Determine the (X, Y) coordinate at the center of the cell enclosing the given text.  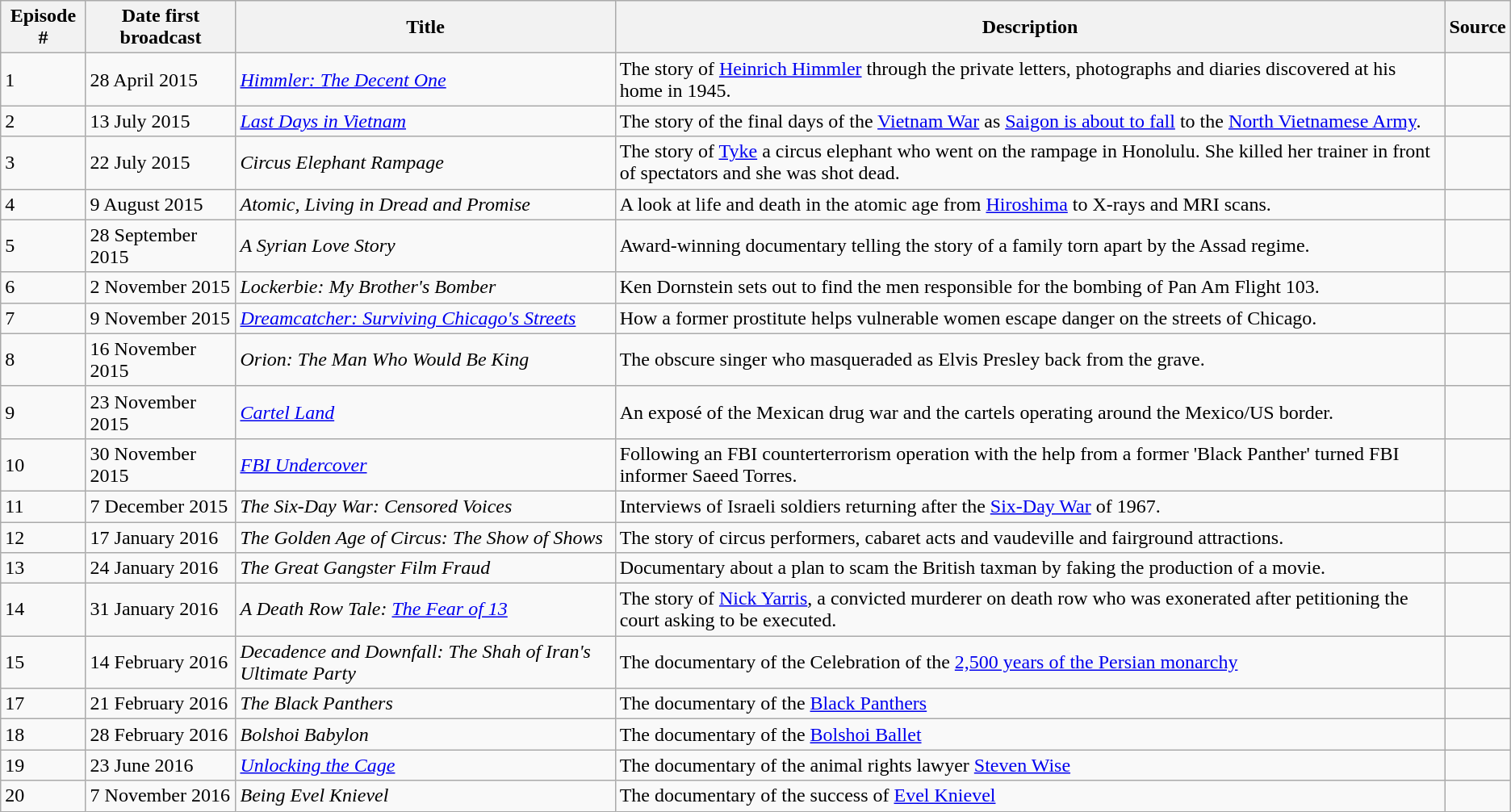
12 (44, 537)
5 (44, 245)
7 November 2016 (161, 796)
1 (44, 79)
11 (44, 506)
The Six-Day War: Censored Voices (425, 506)
2 November 2015 (161, 287)
The Golden Age of Circus: The Show of Shows (425, 537)
13 (44, 568)
The story of Tyke a circus elephant who went on the rampage in Honolulu. She killed her trainer in front of spectators and she was shot dead. (1030, 163)
Atomic, Living in Dread and Promise (425, 204)
Description (1030, 27)
Source (1477, 27)
13 July 2015 (161, 121)
7 December 2015 (161, 506)
The Great Gangster Film Fraud (425, 568)
Himmler: The Decent One (425, 79)
Dreamcatcher: Surviving Chicago's Streets (425, 318)
Episode # (44, 27)
7 (44, 318)
8 (44, 360)
Documentary about a plan to scam the British taxman by faking the production of a movie. (1030, 568)
Following an FBI counterterrorism operation with the help from a former 'Black Panther' turned FBI informer Saeed Torres. (1030, 465)
10 (44, 465)
30 November 2015 (161, 465)
The story of Nick Yarris, a convicted murderer on death row who was exonerated after petitioning the court asking to be executed. (1030, 610)
Ken Dornstein sets out to find the men responsible for the bombing of Pan Am Flight 103. (1030, 287)
14 February 2016 (161, 662)
Award-winning documentary telling the story of a family torn apart by the Assad regime. (1030, 245)
Title (425, 27)
9 August 2015 (161, 204)
28 September 2015 (161, 245)
6 (44, 287)
Unlocking the Cage (425, 765)
16 November 2015 (161, 360)
23 November 2015 (161, 412)
23 June 2016 (161, 765)
The story of Heinrich Himmler through the private letters, photographs and diaries discovered at his home in 1945. (1030, 79)
The story of the final days of the Vietnam War as Saigon is about to fall to the North Vietnamese Army. (1030, 121)
The documentary of the Black Panthers (1030, 704)
19 (44, 765)
17 January 2016 (161, 537)
FBI Undercover (425, 465)
28 April 2015 (161, 79)
An exposé of the Mexican drug war and the cartels operating around the Mexico/US border. (1030, 412)
The documentary of the Bolshoi Ballet (1030, 735)
Bolshoi Babylon (425, 735)
Lockerbie: My Brother's Bomber (425, 287)
The story of circus performers, cabaret acts and vaudeville and fairground attractions. (1030, 537)
Cartel Land (425, 412)
The Black Panthers (425, 704)
22 July 2015 (161, 163)
28 February 2016 (161, 735)
4 (44, 204)
14 (44, 610)
Date first broadcast (161, 27)
15 (44, 662)
2 (44, 121)
Being Evel Knievel (425, 796)
Decadence and Downfall: The Shah of Iran's Ultimate Party (425, 662)
24 January 2016 (161, 568)
The documentary of the animal rights lawyer Steven Wise (1030, 765)
A look at life and death in the atomic age from Hiroshima to X-rays and MRI scans. (1030, 204)
The documentary of the Celebration of the 2,500 years of the Persian monarchy (1030, 662)
21 February 2016 (161, 704)
Interviews of Israeli soldiers returning after the Six-Day War of 1967. (1030, 506)
The obscure singer who masqueraded as Elvis Presley back from the grave. (1030, 360)
The documentary of the success of Evel Knievel (1030, 796)
How a former prostitute helps vulnerable women escape danger on the streets of Chicago. (1030, 318)
17 (44, 704)
9 November 2015 (161, 318)
Circus Elephant Rampage (425, 163)
3 (44, 163)
18 (44, 735)
Orion: The Man Who Would Be King (425, 360)
A Syrian Love Story (425, 245)
31 January 2016 (161, 610)
20 (44, 796)
A Death Row Tale: The Fear of 13 (425, 610)
9 (44, 412)
Last Days in Vietnam (425, 121)
